From the cell containing the given text, extract its center point as [X, Y] coordinate. 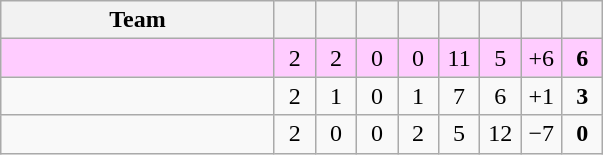
11 [460, 58]
+1 [542, 96]
+6 [542, 58]
Team [138, 20]
12 [500, 134]
−7 [542, 134]
3 [582, 96]
7 [460, 96]
